Provide the [x, y] coordinate of the cell's center where the given text is located.  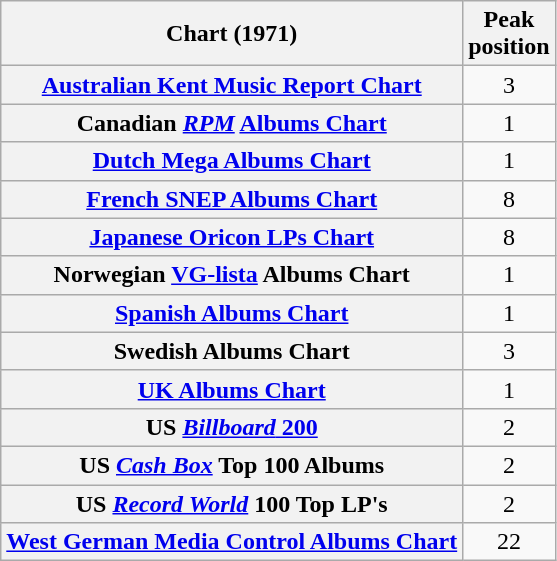
Canadian RPM Albums Chart [232, 123]
West German Media Control Albums Chart [232, 542]
US Record World 100 Top LP's [232, 503]
Chart (1971) [232, 34]
Dutch Mega Albums Chart [232, 161]
Australian Kent Music Report Chart [232, 85]
Japanese Oricon LPs Chart [232, 237]
22 [509, 542]
French SNEP Albums Chart [232, 199]
Norwegian VG-lista Albums Chart [232, 275]
US Cash Box Top 100 Albums [232, 465]
Spanish Albums Chart [232, 313]
Peakposition [509, 34]
Swedish Albums Chart [232, 351]
UK Albums Chart [232, 389]
US Billboard 200 [232, 427]
